Pinpoint the cell where the given text exists, returning its [x, y] midpoint coordinate. 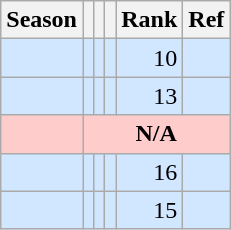
16 [150, 172]
Rank [150, 20]
Ref [206, 20]
13 [150, 96]
N/A [156, 134]
Season [42, 20]
10 [150, 58]
15 [150, 210]
